Detect which cell encompasses the target text, then output its [x, y] center coordinate. 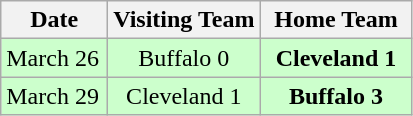
March 29 [54, 96]
Buffalo 3 [336, 96]
Visiting Team [184, 20]
March 26 [54, 58]
Home Team [336, 20]
Date [54, 20]
Buffalo 0 [184, 58]
